Return [x, y] of the center of cell containing provided text 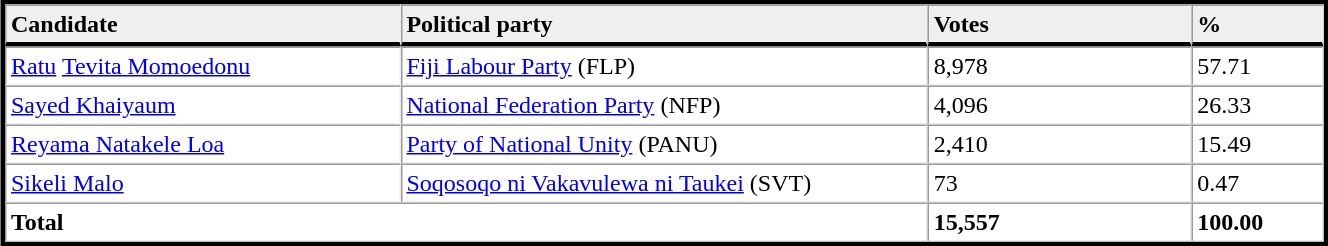
57.71 [1257, 66]
Votes [1060, 25]
8,978 [1060, 66]
Soqosoqo ni Vakavulewa ni Taukei (SVT) [664, 184]
100.00 [1257, 222]
15.49 [1257, 144]
Sayed Khaiyaum [202, 106]
National Federation Party (NFP) [664, 106]
Political party [664, 25]
73 [1060, 184]
Candidate [202, 25]
Fiji Labour Party (FLP) [664, 66]
Party of National Unity (PANU) [664, 144]
Sikeli Malo [202, 184]
Total [466, 222]
0.47 [1257, 184]
2,410 [1060, 144]
26.33 [1257, 106]
Reyama Natakele Loa [202, 144]
Ratu Tevita Momoedonu [202, 66]
4,096 [1060, 106]
15,557 [1060, 222]
% [1257, 25]
